Determine the (X, Y) coordinate at the center of the cell enclosing the given text.  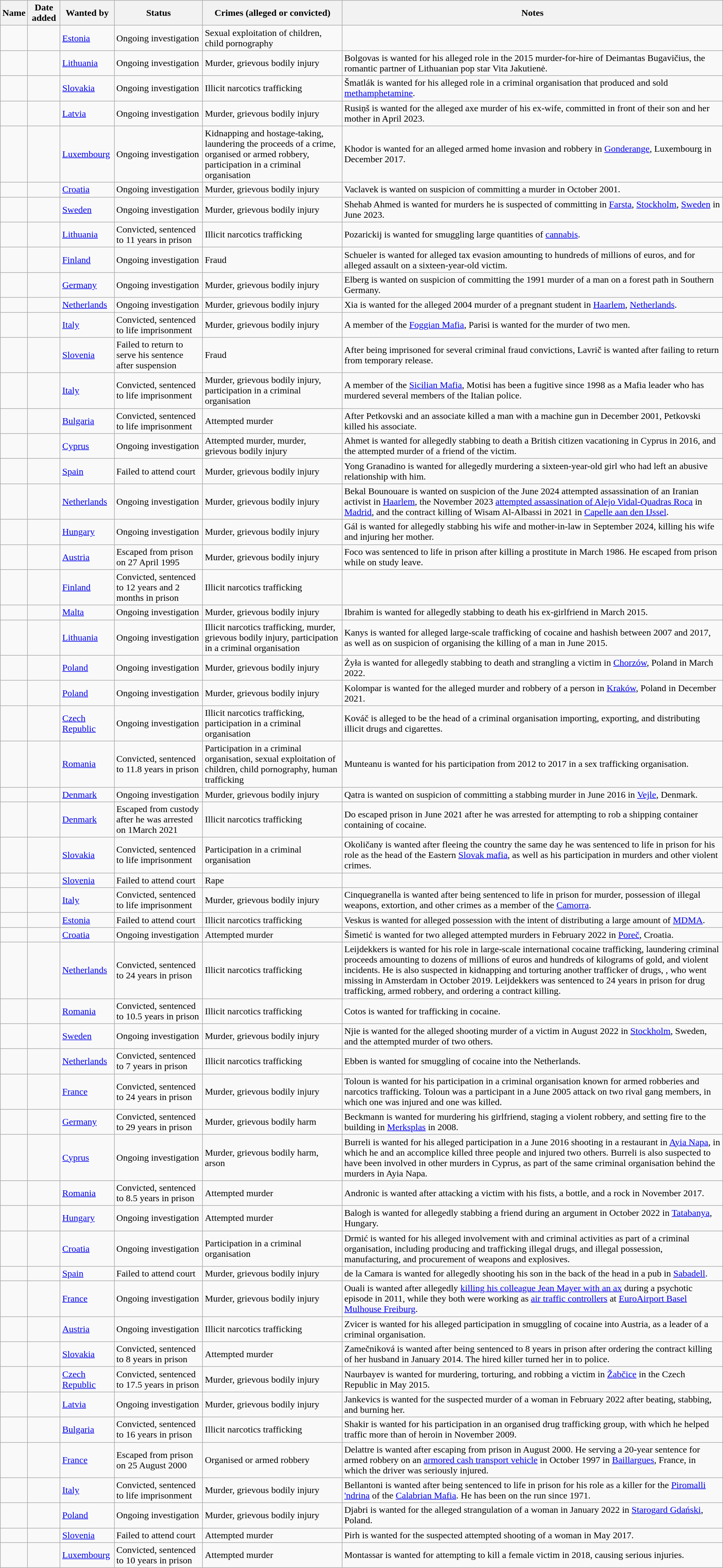
Foco was sentenced to life in prison after killing a prostitute in March 1986. He escaped from prison while on study leave. (532, 557)
Illicit narcotics trafficking, murder, grievous bodily injury, participation in a criminal organisation (273, 637)
Organised or armed robbery (273, 1460)
Wanted by (87, 13)
Njie is wanted for the alleged shooting murder of a victim in August 2022 in Stockholm, Sweden, and the attempted murder of two others. (532, 1036)
Shakir is wanted for his participation in an organised drug trafficking group, with which he helped traffic more than of heroin in November 2009. (532, 1429)
Notes (532, 13)
After Petkovski and an associate killed a man with a machine gun in December 2001, Petkovski killed his associate. (532, 421)
Yong Granadino is wanted for allegedly murdering a sixteen-year-old girl who had left an abusive relationship with him. (532, 471)
Jankevics is wanted for the suspected murder of a woman in February 2022 after beating, stabbing, and burning her. (532, 1405)
Escaped from prison on 25 August 2000 (158, 1460)
Murder, grievous bodily harm (273, 1122)
Veskus is wanted for alleged possession with the intent of distributing a large amount of MDMA. (532, 920)
Šmatlák is wanted for his alleged role in a criminal organisation that produced and sold methamphetamine. (532, 88)
Attempted murder, murder, grievous bodily injury (273, 446)
Convicted, sentenced to 11 years in prison (158, 235)
Pozarickij is wanted for smuggling large quantities of cannabis. (532, 235)
Vaclavek is wanted on suspicion of committing a murder in October 2001. (532, 190)
Munteanu is wanted for his participation from 2012 to 2017 in a sex trafficking organisation. (532, 764)
A member of the Sicilian Mafia, Motisi has been a fugitive since 1998 as a Mafia leader who has murdered several members of the Italian police. (532, 391)
Ibrahim is wanted for allegedly stabbing to death his ex-girlfriend in March 2015. (532, 612)
Escaped from custody after he was arrested on 1March 2021 (158, 820)
Šimetić is wanted for two alleged attempted murders in February 2022 in Poreč, Croatia. (532, 935)
Zvicer is wanted for his alleged participation in smuggling of cocaine into Austria, as a leader of a criminal organisation. (532, 1329)
Schueler is wanted for alleged tax evasion amounting to hundreds of millions of euros, and for alleged assault on a sixteen-year-old victim. (532, 259)
After being imprisoned for several criminal fraud convictions, Lavrič is wanted after failing to return from temporary release. (532, 355)
Crimes (alleged or convicted) (273, 13)
Djabri is wanted for the alleged strangulation of a woman in January 2022 in Starogard Gdański, Poland. (532, 1515)
Murder, grievous bodily injury, participation in a criminal organisation (273, 391)
Kolompar is wanted for the alleged murder and robbery of a person in Kraków, Poland in December 2021. (532, 693)
Convicted, sentenced to 10 years in prison (158, 1555)
Montassar is wanted for attempting to kill a female victim in 2018, causing serious injuries. (532, 1555)
Sexual exploitation of children, child pornography (273, 38)
Failed to return to serve his sentence after suspension (158, 355)
Kováč is alleged to be the head of a criminal organisation importing, exporting, and distributing illicit drugs and cigarettes. (532, 723)
A member of the Foggian Mafia, Parisi is wanted for the murder of two men. (532, 324)
Khodor is wanted for an alleged armed home invasion and robbery in Gonderange, Luxembourg in December 2017. (532, 154)
Convicted, sentenced to 17.5 years in prison (158, 1379)
Cotos is wanted for trafficking in cocaine. (532, 1011)
Elberg is wanted on suspicion of committing the 1991 murder of a man on a forest path in Southern Germany. (532, 285)
Ebben is wanted for smuggling of cocaine into the Netherlands. (532, 1061)
Convicted, sentenced to 11.8 years in prison (158, 764)
Malta (87, 612)
Pirh is wanted for the suspected attempted shooting of a woman in May 2017. (532, 1535)
Balogh is wanted for allegedly stabbing a friend during an argument in October 2022 in Tatabanya, Hungary. (532, 1218)
Do escaped prison in June 2021 after he was arrested for attempting to rob a shipping container containing of cocaine. (532, 820)
Beckmann is wanted for murdering his girlfriend, staging a violent robbery, and setting fire to the building in Merksplas in 2008. (532, 1122)
Rusiņš is wanted for the alleged axe murder of his ex-wife, committed in front of their son and her mother in April 2023. (532, 114)
Participation in a criminal organisation, sexual exploitation of children, child pornography, human trafficking (273, 764)
Convicted, sentenced to 29 years in prison (158, 1122)
Illicit narcotics trafficking, participation in a criminal organisation (273, 723)
Xia is wanted for the alleged 2004 murder of a pregnant student in Haarlem, Netherlands. (532, 305)
Andronic is wanted after attacking a victim with his fists, a bottle, and a rock in November 2017. (532, 1193)
Naurbayev is wanted for murdering, torturing, and robbing a victim in Žabčice in the Czech Republic in May 2015. (532, 1379)
de la Camara is wanted for allegedly shooting his son in the back of the head in a pub in Sabadell. (532, 1274)
Escaped from prison on 27 April 1995 (158, 557)
Convicted, sentenced to 12 years and 2 months in prison (158, 587)
Convicted, sentenced to 7 years in prison (158, 1061)
Ahmet is wanted for allegedly stabbing to death a British citizen vacationing in Cyprus in 2016, and the attempted murder of a friend of the victim. (532, 446)
Qatra is wanted on suspicion of committing a stabbing murder in June 2016 in Vejle, Denmark. (532, 794)
Shehab Ahmed is wanted for murders he is suspected of committing in Farsta, Stockholm, Sweden in June 2023. (532, 209)
Gál is wanted for allegedly stabbing his wife and mother-in-law in September 2024, killing his wife and injuring her mother. (532, 532)
Status (158, 13)
Convicted, sentenced to 10.5 years in prison (158, 1011)
Date added (44, 13)
Name (14, 13)
Żyła is wanted for allegedly stabbing to death and strangling a victim in Chorzów, Poland in March 2022. (532, 668)
Convicted, sentenced to 8.5 years in prison (158, 1193)
Murder, grievous bodily harm, arson (273, 1158)
Rape (273, 880)
Kidnapping and hostage-taking, laundering the proceeds of a crime, organised or armed robbery, participation in a criminal organisation (273, 154)
Convicted, sentenced to 8 years in prison (158, 1354)
Convicted, sentenced to 16 years in prison (158, 1429)
